Capture the cell that displays the provided text and extract its [x, y] central coordinate. 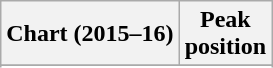
Chart (2015–16) [90, 34]
Peakposition [225, 34]
